Scan for the cell matching the given text and deliver its (X, Y) coordinate at center. 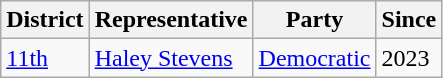
Representative (171, 20)
2023 (409, 58)
Haley Stevens (171, 58)
District (45, 20)
Democratic (314, 58)
Since (409, 20)
11th (45, 58)
Party (314, 20)
